Determine the [x, y] coordinate at the center of the cell enclosing the given text.  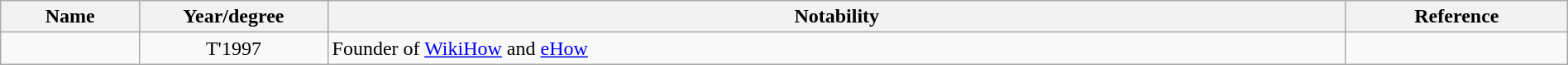
Reference [1456, 17]
Founder of WikiHow and eHow [837, 48]
Name [70, 17]
Year/degree [233, 17]
T'1997 [233, 48]
Notability [837, 17]
